Identify which cell holds the provided text, then report its (x, y) central coordinate. 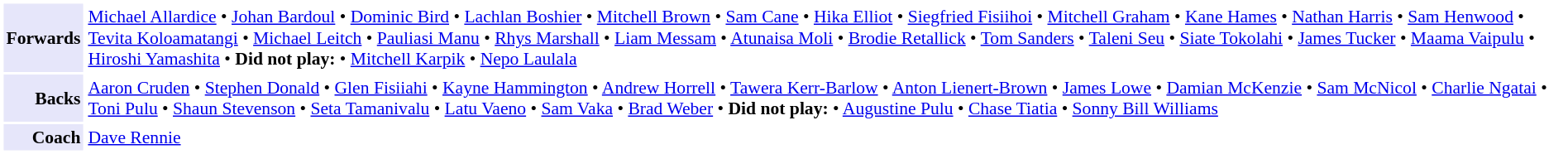
Forwards (43, 37)
Coach (43, 137)
Dave Rennie (825, 137)
Backs (43, 98)
